Provide the (X, Y) coordinate of the cell's center where the given text is located.  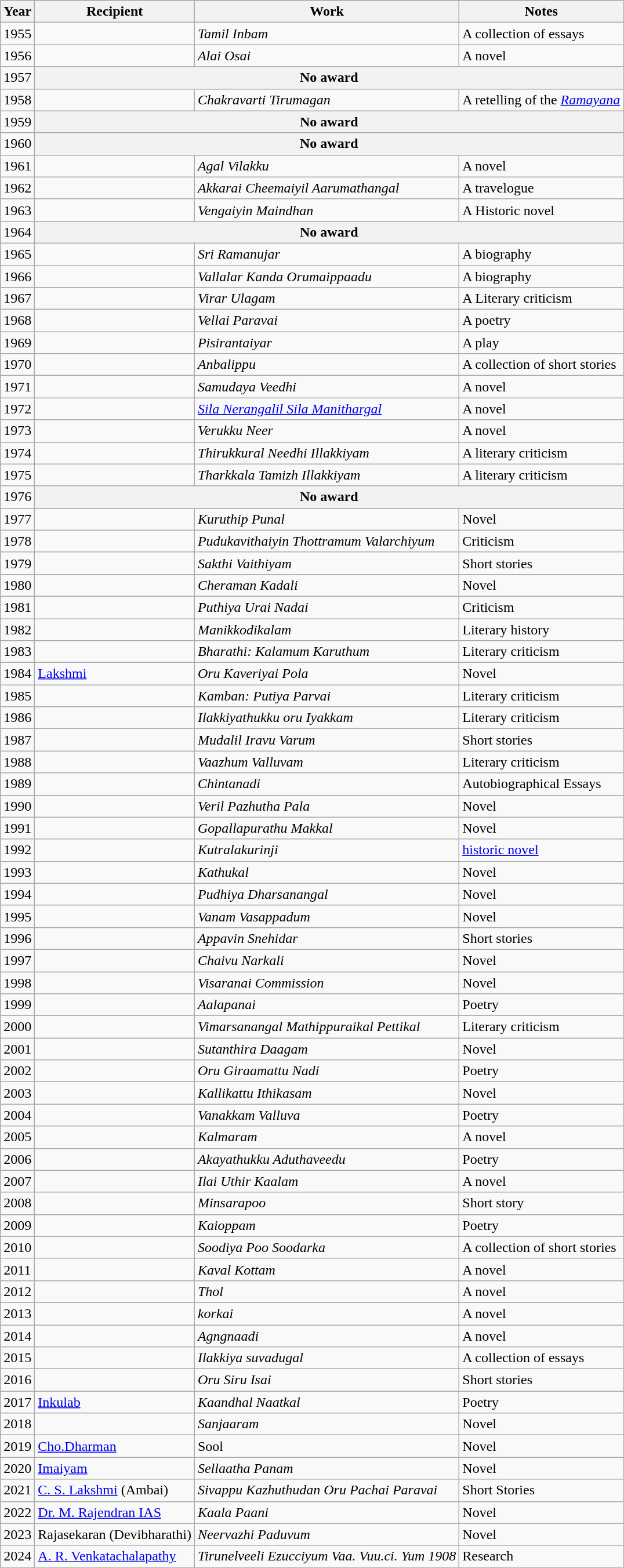
1965 (17, 254)
Bharathi: Kalamum Karuthum (326, 652)
Sool (326, 1446)
A travelogue (542, 188)
Vellai Paravai (326, 321)
1998 (17, 983)
Tirunelveeli Ezucciyum Vaa. Vuu.ci. Yum 1908 (326, 1556)
1980 (17, 585)
Vallalar Kanda Orumaippaadu (326, 277)
Thirukkural Needhi Illakkiyam (326, 453)
2010 (17, 1247)
Sellaatha Panam (326, 1468)
1962 (17, 188)
2021 (17, 1490)
A Historic novel (542, 210)
1975 (17, 475)
1970 (17, 365)
2012 (17, 1291)
Manikkodikalam (326, 629)
2008 (17, 1203)
A poetry (542, 321)
2023 (17, 1534)
Vanakkam Valluva (326, 1115)
1974 (17, 453)
1969 (17, 343)
Pudhiya Dharsanangal (326, 894)
1984 (17, 674)
2018 (17, 1424)
Sanjaaram (326, 1424)
1985 (17, 696)
1976 (17, 497)
Samudaya Veedhi (326, 387)
Agal Vilakku (326, 166)
1968 (17, 321)
1973 (17, 431)
Oru Giraamattu Nadi (326, 1071)
Mudalil Iravu Varum (326, 740)
Imaiyam (115, 1468)
2017 (17, 1402)
1988 (17, 762)
Akayathukku Aduthaveedu (326, 1159)
Year (17, 12)
Dr. M. Rajendran IAS (115, 1512)
2001 (17, 1049)
1999 (17, 1005)
Vaazhum Valluvam (326, 762)
2005 (17, 1137)
Research (542, 1556)
Sakthi Vaithiyam (326, 563)
1993 (17, 872)
1987 (17, 740)
Virar Ulagam (326, 299)
1967 (17, 299)
A. R. Venkatachalapathy (115, 1556)
Verukku Neer (326, 431)
1992 (17, 850)
Sri Ramanujar (326, 254)
Pisirantaiyar (326, 343)
1958 (17, 100)
Puthiya Urai Nadai (326, 607)
Akkarai Cheemaiyil Aarumathangal (326, 188)
Kallikattu Ithikasam (326, 1093)
1964 (17, 232)
2002 (17, 1071)
1959 (17, 122)
Gopallapurathu Makkal (326, 828)
1961 (17, 166)
1971 (17, 387)
2007 (17, 1181)
1982 (17, 629)
1997 (17, 960)
2009 (17, 1225)
Sivappu Kazhuthudan Oru Pachai Paravai (326, 1490)
2022 (17, 1512)
Tharkkala Tamizh Illakkiyam (326, 475)
Ilakkiyathukku oru Iyakkam (326, 718)
1978 (17, 541)
Appavin Snehidar (326, 938)
Soodiya Poo Soodarka (326, 1247)
Oru Kaveriyai Pola (326, 674)
2024 (17, 1556)
2011 (17, 1269)
Ilakkiya suvadugal (326, 1358)
Short story (542, 1203)
2000 (17, 1027)
Kutralakurinji (326, 850)
Rajasekaran (Devibharathi) (115, 1534)
Kalmaram (326, 1137)
1957 (17, 78)
Thol (326, 1291)
1989 (17, 784)
Literary history (542, 629)
2013 (17, 1313)
1990 (17, 806)
Sila Nerangalil Sila Manithargal (326, 409)
1963 (17, 210)
Tamil Inbam (326, 34)
Kuruthip Punal (326, 519)
Chakravarti Tirumagan (326, 100)
1996 (17, 938)
Vengaiyin Maindhan (326, 210)
1995 (17, 916)
Autobiographical Essays (542, 784)
korkai (326, 1313)
1955 (17, 34)
Veril Pazhutha Pala (326, 806)
Vanam Vasappadum (326, 916)
Kaala Paani (326, 1512)
Kaval Kottam (326, 1269)
2014 (17, 1335)
Minsarapoo (326, 1203)
Kamban: Putiya Parvai (326, 696)
Short Stories (542, 1490)
Pudukavithaiyin Thottramum Valarchiyum (326, 541)
1960 (17, 144)
2003 (17, 1093)
Kathukal (326, 872)
1991 (17, 828)
1956 (17, 56)
Cheraman Kadali (326, 585)
Work (326, 12)
Notes (542, 12)
Lakshmi (115, 674)
Inkulab (115, 1402)
A retelling of the Ramayana (542, 100)
C. S. Lakshmi (Ambai) (115, 1490)
Recipient (115, 12)
1983 (17, 652)
Cho.Dharman (115, 1446)
Vimarsanangal Mathippuraikal Pettikal (326, 1027)
Anbalippu (326, 365)
1994 (17, 894)
Oru Siru Isai (326, 1380)
Aalapanai (326, 1005)
1972 (17, 409)
historic novel (542, 850)
A Literary criticism (542, 299)
Agngnaadi (326, 1335)
1966 (17, 277)
Chintanadi (326, 784)
Alai Osai (326, 56)
Neervazhi Paduvum (326, 1534)
Kaioppam (326, 1225)
Sutanthira Daagam (326, 1049)
2016 (17, 1380)
2019 (17, 1446)
2015 (17, 1358)
1979 (17, 563)
Visaranai Commission (326, 983)
1981 (17, 607)
1977 (17, 519)
2004 (17, 1115)
2020 (17, 1468)
Ilai Uthir Kaalam (326, 1181)
Chaivu Narkali (326, 960)
Kaandhal Naatkal (326, 1402)
A play (542, 343)
1986 (17, 718)
2006 (17, 1159)
